Return (x, y) of the center of cell containing provided text 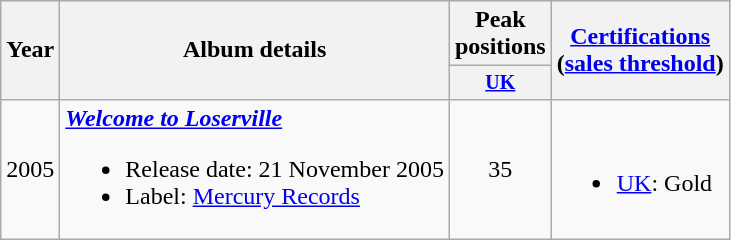
Peak positions (500, 34)
Certifications(sales threshold) (640, 50)
35 (500, 169)
2005 (30, 169)
Year (30, 50)
UK (500, 82)
UK: Gold (640, 169)
Welcome to LoservilleRelease date: 21 November 2005Label: Mercury Records (255, 169)
Album details (255, 50)
